Determine the [x, y] coordinate at the center of the cell enclosing the given text.  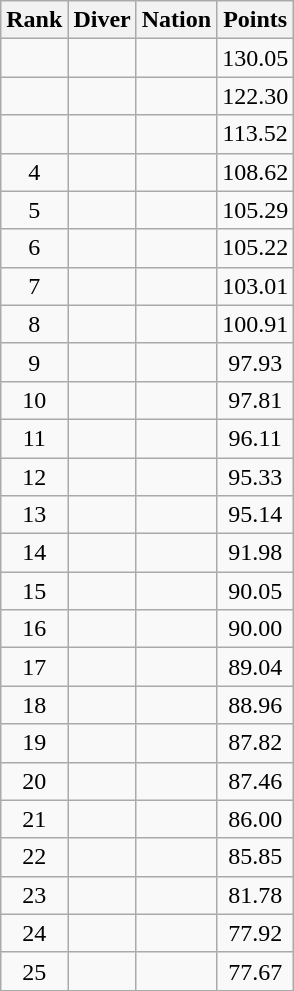
81.78 [256, 895]
122.30 [256, 96]
23 [34, 895]
87.46 [256, 781]
89.04 [256, 667]
25 [34, 971]
113.52 [256, 134]
Points [256, 20]
11 [34, 438]
100.91 [256, 324]
9 [34, 362]
12 [34, 477]
87.82 [256, 743]
18 [34, 705]
88.96 [256, 705]
103.01 [256, 286]
5 [34, 210]
22 [34, 857]
85.85 [256, 857]
105.29 [256, 210]
7 [34, 286]
77.67 [256, 971]
96.11 [256, 438]
77.92 [256, 933]
90.00 [256, 629]
91.98 [256, 553]
13 [34, 515]
95.33 [256, 477]
10 [34, 400]
4 [34, 172]
21 [34, 819]
14 [34, 553]
Diver [102, 20]
95.14 [256, 515]
19 [34, 743]
108.62 [256, 172]
16 [34, 629]
97.81 [256, 400]
8 [34, 324]
130.05 [256, 58]
17 [34, 667]
90.05 [256, 591]
20 [34, 781]
Rank [34, 20]
15 [34, 591]
24 [34, 933]
Nation [176, 20]
97.93 [256, 362]
105.22 [256, 248]
6 [34, 248]
86.00 [256, 819]
